Pinpoint the cell where the given text exists, returning its (x, y) midpoint coordinate. 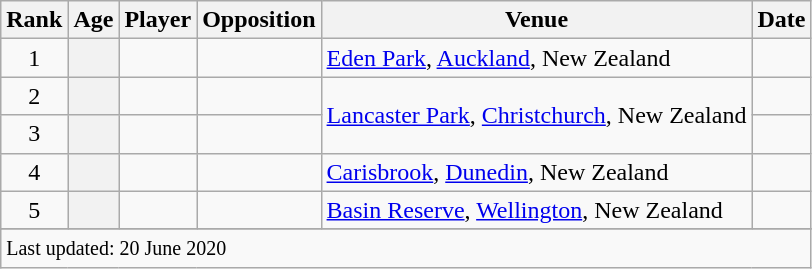
1 (34, 58)
5 (34, 210)
Player (158, 20)
Carisbrook, Dunedin, New Zealand (536, 172)
3 (34, 134)
Date (782, 20)
Lancaster Park, Christchurch, New Zealand (536, 115)
Last updated: 20 June 2020 (406, 248)
Rank (34, 20)
Venue (536, 20)
Opposition (259, 20)
Eden Park, Auckland, New Zealand (536, 58)
2 (34, 96)
Age (94, 20)
4 (34, 172)
Basin Reserve, Wellington, New Zealand (536, 210)
